Find where the given text appears and provide that cell's center as [x, y] coordinate. 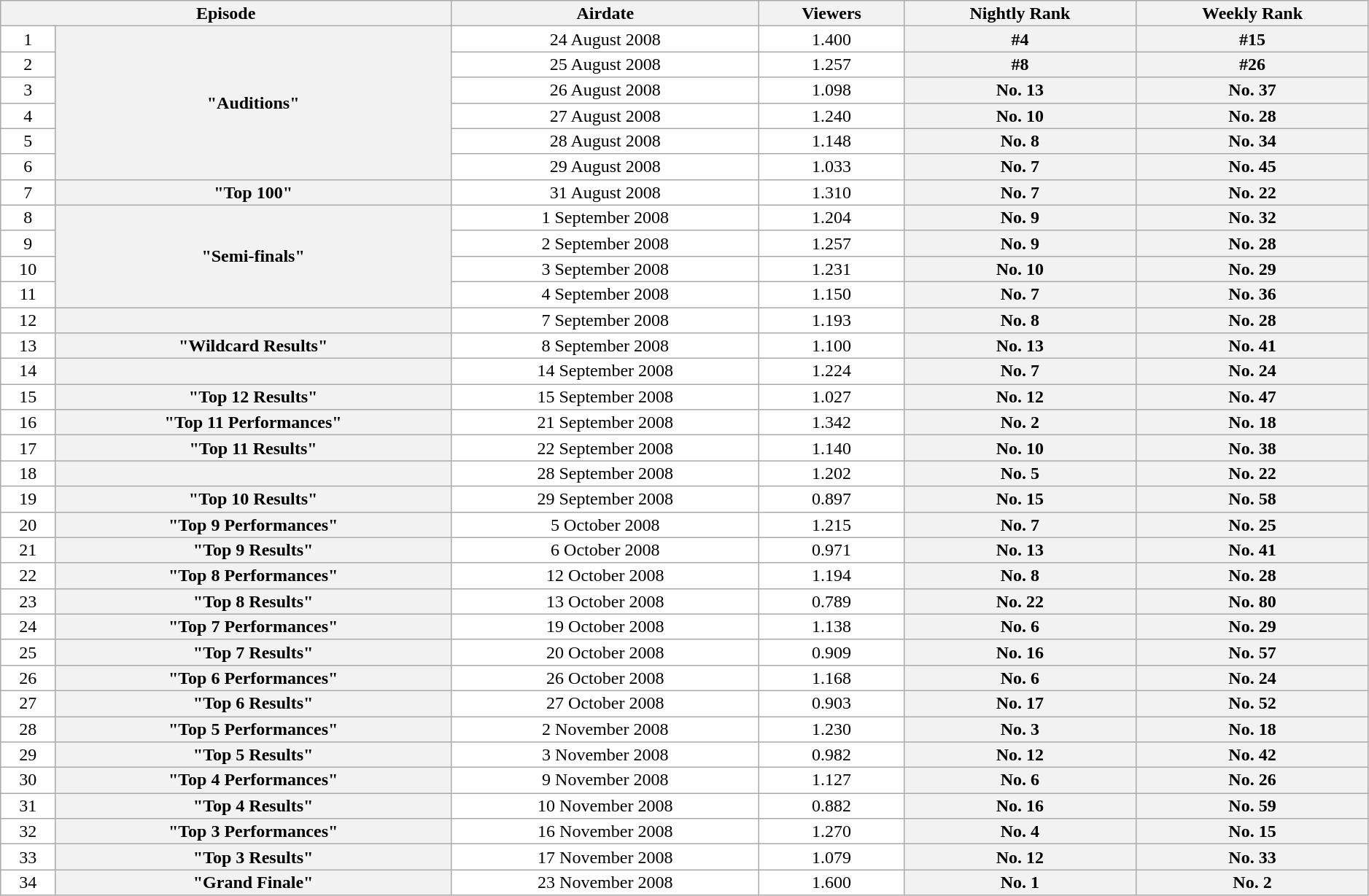
5 October 2008 [605, 525]
0.789 [831, 601]
1.204 [831, 217]
3 November 2008 [605, 755]
"Top 9 Results" [254, 550]
23 November 2008 [605, 882]
"Top 4 Results" [254, 806]
25 [28, 652]
Weekly Rank [1253, 13]
27 October 2008 [605, 703]
#15 [1253, 39]
9 November 2008 [605, 780]
21 [28, 550]
29 September 2008 [605, 499]
1.230 [831, 729]
4 [28, 115]
"Auditions" [254, 103]
No. 36 [1253, 295]
No. 37 [1253, 90]
12 October 2008 [605, 576]
2 November 2008 [605, 729]
No. 5 [1020, 474]
0.897 [831, 499]
7 September 2008 [605, 321]
1 September 2008 [605, 217]
No. 57 [1253, 652]
1.600 [831, 882]
2 September 2008 [605, 244]
28 [28, 729]
20 October 2008 [605, 652]
"Top 8 Performances" [254, 576]
28 August 2008 [605, 141]
14 September 2008 [605, 372]
25 August 2008 [605, 64]
27 August 2008 [605, 115]
No. 52 [1253, 703]
22 September 2008 [605, 448]
26 October 2008 [605, 678]
Nightly Rank [1020, 13]
21 September 2008 [605, 423]
"Top 10 Results" [254, 499]
No. 1 [1020, 882]
15 [28, 397]
1.342 [831, 423]
1 [28, 39]
3 September 2008 [605, 268]
8 September 2008 [605, 346]
0.903 [831, 703]
9 [28, 244]
4 September 2008 [605, 295]
13 [28, 346]
28 September 2008 [605, 474]
"Top 3 Results" [254, 857]
29 [28, 755]
0.909 [831, 652]
1.027 [831, 397]
12 [28, 321]
33 [28, 857]
22 [28, 576]
26 [28, 678]
1.215 [831, 525]
1.033 [831, 166]
1.231 [831, 268]
10 November 2008 [605, 806]
1.224 [831, 372]
1.098 [831, 90]
Airdate [605, 13]
16 November 2008 [605, 831]
"Top 9 Performances" [254, 525]
0.982 [831, 755]
24 August 2008 [605, 39]
6 [28, 166]
No. 17 [1020, 703]
17 [28, 448]
"Top 6 Results" [254, 703]
20 [28, 525]
"Wildcard Results" [254, 346]
"Top 100" [254, 192]
19 [28, 499]
34 [28, 882]
1.202 [831, 474]
1.148 [831, 141]
"Top 12 Results" [254, 397]
3 [28, 90]
1.400 [831, 39]
10 [28, 268]
24 [28, 627]
1.150 [831, 295]
#26 [1253, 64]
19 October 2008 [605, 627]
13 October 2008 [605, 601]
26 August 2008 [605, 90]
17 November 2008 [605, 857]
1.194 [831, 576]
No. 80 [1253, 601]
#4 [1020, 39]
"Top 11 Results" [254, 448]
31 [28, 806]
No. 32 [1253, 217]
1.240 [831, 115]
8 [28, 217]
No. 59 [1253, 806]
No. 58 [1253, 499]
"Top 4 Performances" [254, 780]
"Top 7 Results" [254, 652]
No. 26 [1253, 780]
"Top 11 Performances" [254, 423]
0.882 [831, 806]
#8 [1020, 64]
No. 38 [1253, 448]
No. 47 [1253, 397]
No. 45 [1253, 166]
31 August 2008 [605, 192]
1.138 [831, 627]
29 August 2008 [605, 166]
"Top 5 Performances" [254, 729]
1.310 [831, 192]
No. 34 [1253, 141]
Episode [226, 13]
"Top 5 Results" [254, 755]
11 [28, 295]
No. 33 [1253, 857]
1.270 [831, 831]
16 [28, 423]
18 [28, 474]
No. 42 [1253, 755]
2 [28, 64]
No. 4 [1020, 831]
1.127 [831, 780]
23 [28, 601]
0.971 [831, 550]
Viewers [831, 13]
1.100 [831, 346]
1.168 [831, 678]
27 [28, 703]
1.193 [831, 321]
1.140 [831, 448]
14 [28, 372]
"Top 7 Performances" [254, 627]
32 [28, 831]
7 [28, 192]
15 September 2008 [605, 397]
"Grand Finale" [254, 882]
6 October 2008 [605, 550]
5 [28, 141]
"Semi-finals" [254, 256]
No. 25 [1253, 525]
No. 3 [1020, 729]
"Top 8 Results" [254, 601]
"Top 3 Performances" [254, 831]
"Top 6 Performances" [254, 678]
1.079 [831, 857]
30 [28, 780]
